Return (x, y) of the center of cell containing provided text 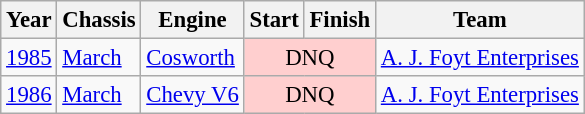
Team (480, 20)
Year (29, 20)
Engine (192, 20)
Start (274, 20)
Chevy V6 (192, 95)
1985 (29, 58)
Finish (340, 20)
Chassis (99, 20)
Cosworth (192, 58)
1986 (29, 95)
